Determine the [X, Y] coordinate at the center of the cell enclosing the given text.  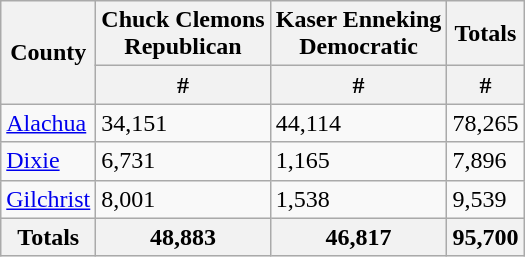
1,538 [358, 199]
46,817 [358, 237]
6,731 [183, 161]
48,883 [183, 237]
95,700 [486, 237]
1,165 [358, 161]
9,539 [486, 199]
78,265 [486, 123]
Chuck ClemonsRepublican [183, 34]
7,896 [486, 161]
8,001 [183, 199]
Alachua [48, 123]
Kaser EnnekingDemocratic [358, 34]
County [48, 52]
44,114 [358, 123]
34,151 [183, 123]
Gilchrist [48, 199]
Dixie [48, 161]
